Extract the (X, Y) coordinate from the center of the cell holding the provided text.  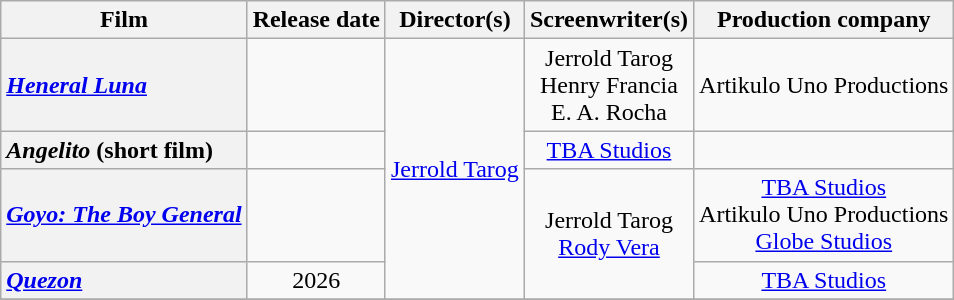
TBA StudiosArtikulo Uno ProductionsGlobe Studios (824, 215)
Heneral Luna (124, 85)
Release date (316, 20)
2026 (316, 280)
Quezon (124, 280)
Angelito (short film) (124, 150)
Goyo: The Boy General (124, 215)
Jerrold Tarog (454, 169)
Production company (824, 20)
Jerrold TarogHenry FranciaE. A. Rocha (608, 85)
Artikulo Uno Productions (824, 85)
Screenwriter(s) (608, 20)
Film (124, 20)
Jerrold TarogRody Vera (608, 234)
Director(s) (454, 20)
